Provide the [x, y] coordinate of the cell's center where the given text is located.  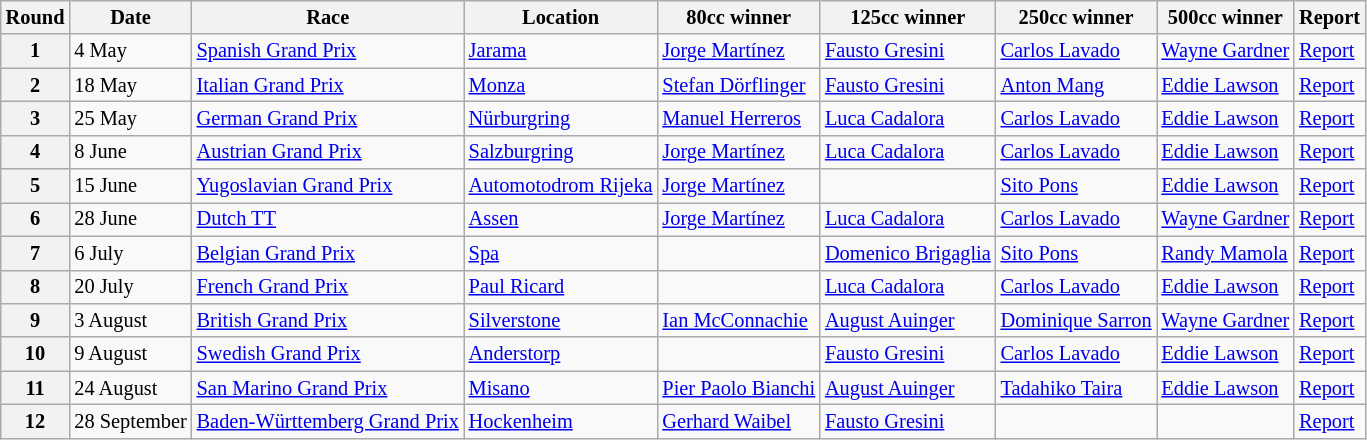
Date [130, 17]
18 May [130, 85]
8 [36, 287]
1 [36, 51]
Hockenheim [561, 421]
Jarama [561, 51]
4 May [130, 51]
12 [36, 421]
Paul Ricard [561, 287]
Italian Grand Prix [328, 85]
Baden-Württemberg Grand Prix [328, 421]
3 [36, 118]
Domenico Brigaglia [908, 253]
Ian McConnachie [738, 320]
2 [36, 85]
7 [36, 253]
Randy Mamola [1225, 253]
500cc winner [1225, 17]
Race [328, 17]
Spanish Grand Prix [328, 51]
80cc winner [738, 17]
9 August [130, 354]
Salzburgring [561, 152]
Gerhard Waibel [738, 421]
Nürburgring [561, 118]
125cc winner [908, 17]
6 July [130, 253]
Tadahiko Taira [1076, 388]
28 September [130, 421]
25 May [130, 118]
Monza [561, 85]
San Marino Grand Prix [328, 388]
Anderstorp [561, 354]
20 July [130, 287]
15 June [130, 186]
11 [36, 388]
Yugoslavian Grand Prix [328, 186]
French Grand Prix [328, 287]
5 [36, 186]
Anton Mang [1076, 85]
Pier Paolo Bianchi [738, 388]
Round [36, 17]
German Grand Prix [328, 118]
3 August [130, 320]
Automotodrom Rijeka [561, 186]
Assen [561, 219]
Spa [561, 253]
Silverstone [561, 320]
10 [36, 354]
Dutch TT [328, 219]
Misano [561, 388]
Austrian Grand Prix [328, 152]
6 [36, 219]
28 June [130, 219]
British Grand Prix [328, 320]
Belgian Grand Prix [328, 253]
4 [36, 152]
Swedish Grand Prix [328, 354]
Stefan Dörflinger [738, 85]
Dominique Sarron [1076, 320]
9 [36, 320]
Location [561, 17]
24 August [130, 388]
Manuel Herreros [738, 118]
250cc winner [1076, 17]
8 June [130, 152]
